Capture the cell that displays the provided text and extract its (x, y) central coordinate. 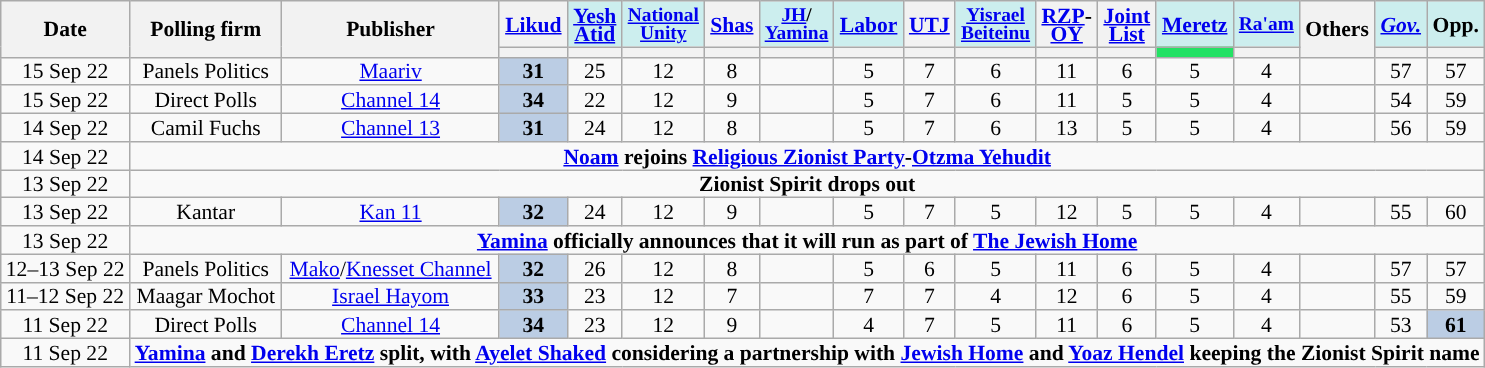
13 (1067, 128)
Gov. (1401, 24)
Labor (868, 24)
Mako/Knesset Channel (390, 268)
Camil Fuchs (206, 128)
56 (1401, 128)
NationalUnity (663, 24)
Zionist Spirit drops out (808, 184)
YeshAtid (594, 24)
Others (1336, 29)
33 (533, 296)
YisraelBeiteinu (995, 24)
53 (1401, 325)
Ra'am (1266, 24)
Date (66, 29)
Maagar Mochot (206, 296)
Likud (533, 24)
22 (594, 100)
54 (1401, 100)
Kantar (206, 212)
26 (594, 268)
Channel 13 (390, 128)
Polling firm (206, 29)
Shas (732, 24)
Noam rejoins Religious Zionist Party-Otzma Yehudit (808, 156)
Kan 11 (390, 212)
11–12 Sep 22 (66, 296)
Maariv (390, 71)
Yamina officially announces that it will run as part of The Jewish Home (808, 240)
RZP-OY (1067, 24)
Yamina and Derekh Eretz split, with Ayelet Shaked considering a partnership with Jewish Home and Yoaz Hendel keeping the Zionist Spirit name (808, 353)
Opp. (1456, 24)
60 (1456, 212)
Israel Hayom (390, 296)
Meretz (1194, 24)
61 (1456, 325)
Publisher (390, 29)
JH/Yamina (796, 24)
UTJ (929, 24)
JointList (1127, 24)
12–13 Sep 22 (66, 268)
25 (594, 71)
